Pinpoint the cell where the given text exists, returning its (X, Y) midpoint coordinate. 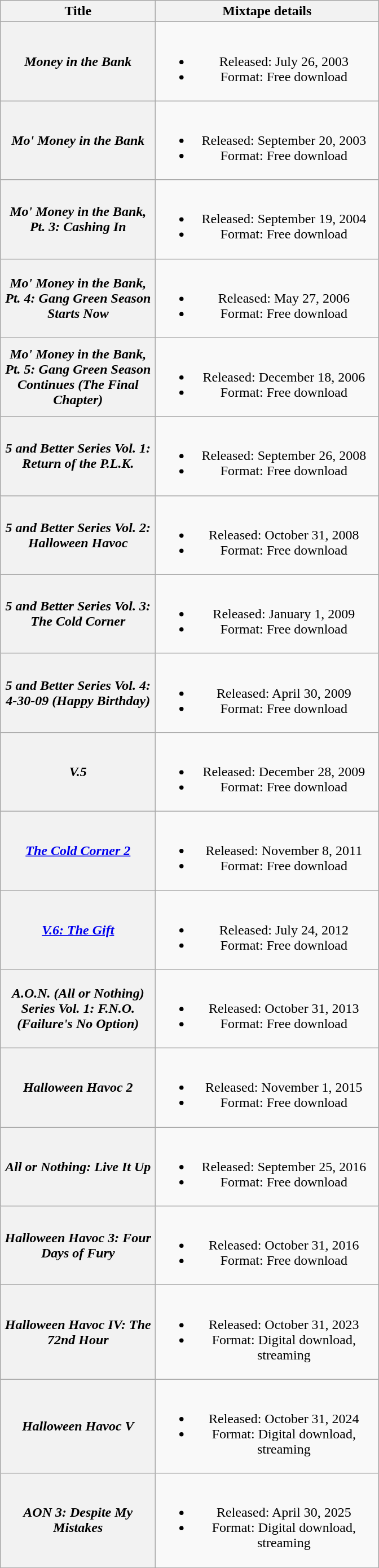
Released: September 26, 2008Format: Free download (267, 456)
Mixtape details (267, 11)
Released: July 24, 2012Format: Free download (267, 930)
Money in the Bank (78, 61)
AON 3: Despite My Mistakes (78, 1521)
5 and Better Series Vol. 2: Halloween Havoc (78, 535)
5 and Better Series Vol. 1: Return of the P.L.K. (78, 456)
Released: November 8, 2011Format: Free download (267, 851)
Released: November 1, 2015Format: Free download (267, 1088)
Released: September 19, 2004Format: Free download (267, 219)
Released: September 20, 2003Format: Free download (267, 140)
Mo' Money in the Bank (78, 140)
Released: May 27, 2006Format: Free download (267, 298)
Released: September 25, 2016Format: Free download (267, 1167)
Title (78, 11)
Released: January 1, 2009Format: Free download (267, 614)
Released: October 31, 2008Format: Free download (267, 535)
Released: April 30, 2025Format: Digital download, streaming (267, 1521)
Mo' Money in the Bank, Pt. 4: Gang Green Season Starts Now (78, 298)
Released: October 31, 2024Format: Digital download, streaming (267, 1426)
Released: April 30, 2009Format: Free download (267, 693)
5 and Better Series Vol. 4: 4-30-09 (Happy Birthday) (78, 693)
Halloween Havoc V (78, 1426)
Released: October 31, 2016Format: Free download (267, 1246)
Halloween Havoc 2 (78, 1088)
Released: October 31, 2013Format: Free download (267, 1009)
Mo' Money in the Bank, Pt. 5: Gang Green Season Continues (The Final Chapter) (78, 377)
Mo' Money in the Bank, Pt. 3: Cashing In (78, 219)
A.O.N. (All or Nothing) Series Vol. 1: F.N.O. (Failure's No Option) (78, 1009)
All or Nothing: Live It Up (78, 1167)
Halloween Havoc 3: Four Days of Fury (78, 1246)
The Cold Corner 2 (78, 851)
Released: October 31, 2023Format: Digital download, streaming (267, 1332)
Released: July 26, 2003Format: Free download (267, 61)
Released: December 28, 2009Format: Free download (267, 772)
5 and Better Series Vol. 3: The Cold Corner (78, 614)
Halloween Havoc IV: The 72nd Hour (78, 1332)
V.5 (78, 772)
Released: December 18, 2006Format: Free download (267, 377)
V.6: The Gift (78, 930)
